Pinpoint the cell where the given text exists, returning its [x, y] midpoint coordinate. 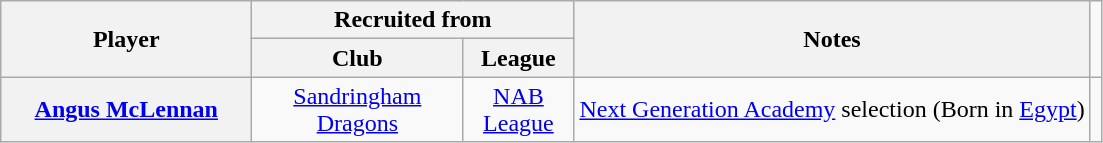
Notes [832, 39]
Angus McLennan [126, 110]
Club [358, 58]
Recruited from [413, 20]
Next Generation Academy selection (Born in Egypt) [832, 110]
Sandringham Dragons [358, 110]
Player [126, 39]
NAB League [518, 110]
League [518, 58]
